For the text-containing cell, return its midpoint in [x, y] coordinate format. 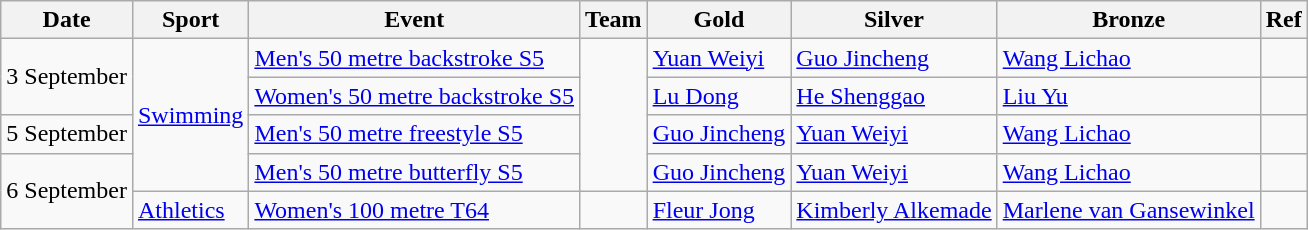
Silver [894, 20]
Men's 50 metre backstroke S5 [414, 58]
Liu Yu [1128, 96]
Sport [190, 20]
6 September [67, 191]
Ref [1284, 20]
Men's 50 metre freestyle S5 [414, 134]
Swimming [190, 115]
He Shenggao [894, 96]
Bronze [1128, 20]
3 September [67, 77]
Event [414, 20]
Marlene van Gansewinkel [1128, 210]
Women's 100 metre T64 [414, 210]
Date [67, 20]
5 September [67, 134]
Lu Dong [719, 96]
Women's 50 metre backstroke S5 [414, 96]
Fleur Jong [719, 210]
Gold [719, 20]
Kimberly Alkemade [894, 210]
Athletics [190, 210]
Men's 50 metre butterfly S5 [414, 172]
Team [614, 20]
